Determine the [X, Y] coordinate at the center of the cell enclosing the given text.  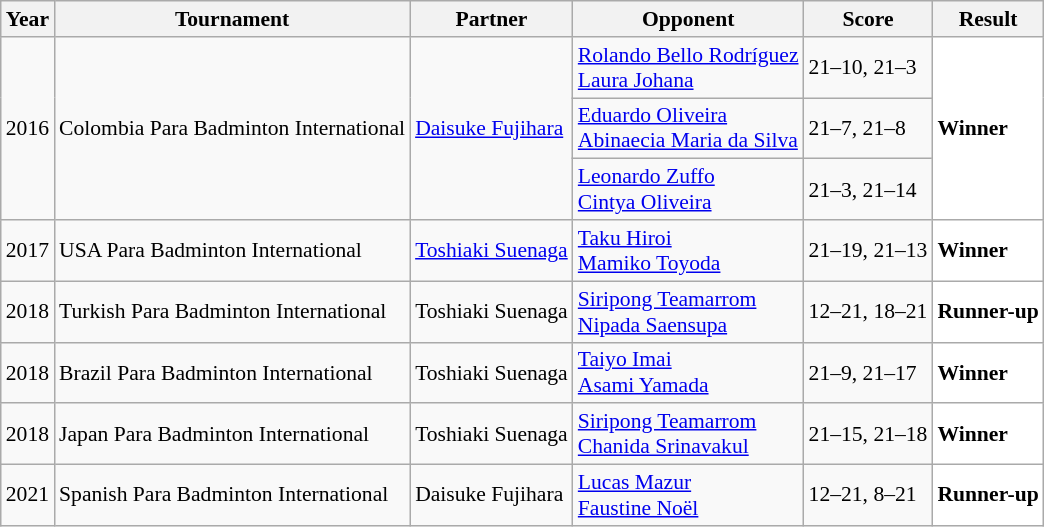
Brazil Para Badminton International [232, 372]
Siripong Teamarrom Chanida Srinavakul [688, 434]
Eduardo Oliveira Abinaecia Maria da Silva [688, 128]
Taku Hiroi Mamiko Toyoda [688, 250]
Result [988, 19]
Siripong Teamarrom Nipada Saensupa [688, 312]
Japan Para Badminton International [232, 434]
Leonardo Zuffo Cintya Oliveira [688, 190]
2016 [28, 128]
21–3, 21–14 [868, 190]
21–10, 21–3 [868, 68]
21–19, 21–13 [868, 250]
Partner [492, 19]
Colombia Para Badminton International [232, 128]
Turkish Para Badminton International [232, 312]
Rolando Bello Rodríguez Laura Johana [688, 68]
Opponent [688, 19]
2017 [28, 250]
12–21, 8–21 [868, 496]
Tournament [232, 19]
Year [28, 19]
Lucas Mazur Faustine Noël [688, 496]
21–7, 21–8 [868, 128]
Score [868, 19]
2021 [28, 496]
12–21, 18–21 [868, 312]
Taiyo Imai Asami Yamada [688, 372]
USA Para Badminton International [232, 250]
21–9, 21–17 [868, 372]
21–15, 21–18 [868, 434]
Spanish Para Badminton International [232, 496]
